Extract the (X, Y) coordinate from the center of the cell holding the provided text.  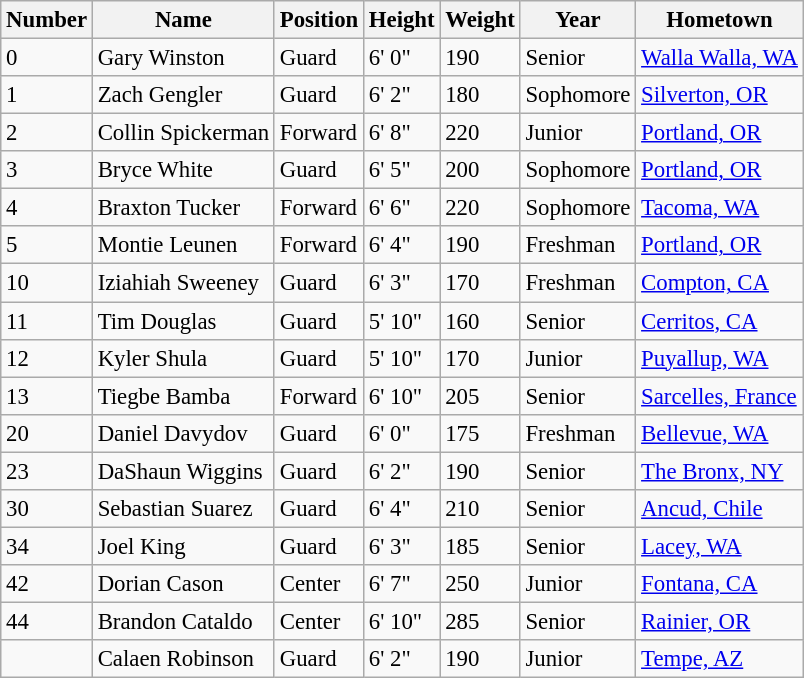
13 (47, 396)
Collin Spickerman (183, 133)
11 (47, 321)
Lacey, WA (720, 546)
Rainier, OR (720, 621)
Fontana, CA (720, 584)
The Bronx, NY (720, 471)
185 (480, 546)
12 (47, 358)
200 (480, 170)
Calaen Robinson (183, 659)
Daniel Davydov (183, 433)
Puyallup, WA (720, 358)
Silverton, OR (720, 95)
Year (578, 20)
Height (402, 20)
1 (47, 95)
160 (480, 321)
6' 5" (402, 170)
250 (480, 584)
Position (318, 20)
Name (183, 20)
180 (480, 95)
Cerritos, CA (720, 321)
20 (47, 433)
DaShaun Wiggins (183, 471)
Joel King (183, 546)
5 (47, 245)
Gary Winston (183, 58)
Tiegbe Bamba (183, 396)
Zach Gengler (183, 95)
210 (480, 509)
205 (480, 396)
Ancud, Chile (720, 509)
Hometown (720, 20)
42 (47, 584)
Iziahiah Sweeney (183, 283)
6' 8" (402, 133)
4 (47, 208)
0 (47, 58)
6' 7" (402, 584)
Montie Leunen (183, 245)
Sarcelles, France (720, 396)
Tim Douglas (183, 321)
2 (47, 133)
Tempe, AZ (720, 659)
Bellevue, WA (720, 433)
Braxton Tucker (183, 208)
30 (47, 509)
3 (47, 170)
Number (47, 20)
Compton, CA (720, 283)
6' 6" (402, 208)
Dorian Cason (183, 584)
Kyler Shula (183, 358)
34 (47, 546)
10 (47, 283)
285 (480, 621)
Sebastian Suarez (183, 509)
Bryce White (183, 170)
23 (47, 471)
Tacoma, WA (720, 208)
175 (480, 433)
Weight (480, 20)
Walla Walla, WA (720, 58)
Brandon Cataldo (183, 621)
44 (47, 621)
